Identify which cell holds the provided text, then report its [x, y] central coordinate. 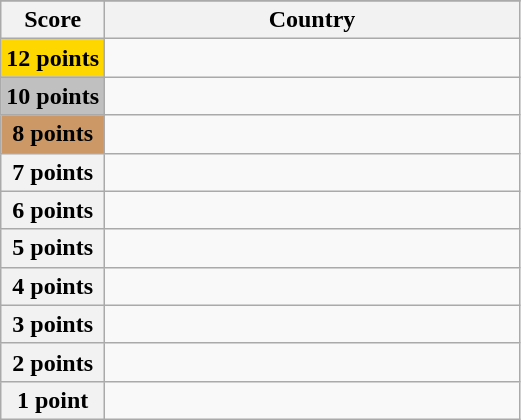
12 points [53, 58]
Score [53, 20]
2 points [53, 362]
Country [312, 20]
5 points [53, 248]
4 points [53, 286]
1 point [53, 400]
8 points [53, 134]
7 points [53, 172]
10 points [53, 96]
3 points [53, 324]
6 points [53, 210]
